Find where the given text appears and provide that cell's center as [x, y] coordinate. 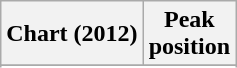
Peakposition [189, 34]
Chart (2012) [72, 34]
